Search for the cell housing the specified text and yield its (X, Y) center coordinate. 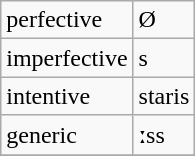
generic (67, 135)
staris (164, 96)
imperfective (67, 58)
perfective (67, 20)
ːss (164, 135)
s (164, 58)
Ø (164, 20)
intentive (67, 96)
